Identify which cell holds the provided text, then report its [x, y] central coordinate. 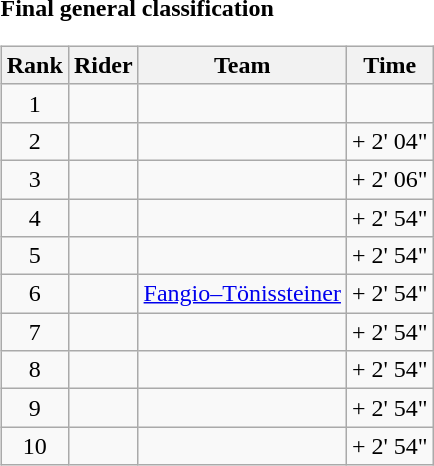
9 [34, 408]
2 [34, 141]
4 [34, 217]
7 [34, 332]
6 [34, 294]
5 [34, 256]
3 [34, 179]
Rider [103, 65]
+ 2' 04" [390, 141]
1 [34, 103]
Time [390, 65]
8 [34, 370]
Rank [34, 65]
10 [34, 446]
+ 2' 06" [390, 179]
Fangio–Tönissteiner [242, 294]
Team [242, 65]
